From the cell containing the given text, extract its center point as [X, Y] coordinate. 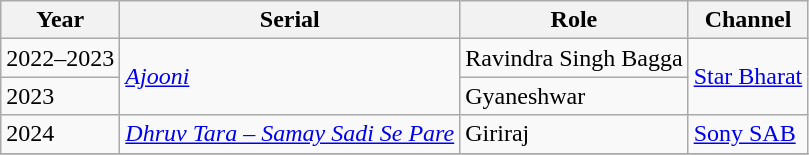
Ravindra Singh Bagga [574, 58]
Giriraj [574, 134]
2024 [60, 134]
Channel [748, 20]
Star Bharat [748, 77]
Role [574, 20]
2022–2023 [60, 58]
Year [60, 20]
Ajooni [290, 77]
2023 [60, 96]
Dhruv Tara – Samay Sadi Se Pare [290, 134]
Sony SAB [748, 134]
Gyaneshwar [574, 96]
Serial [290, 20]
